Extract the (X, Y) coordinate from the center of the cell holding the provided text.  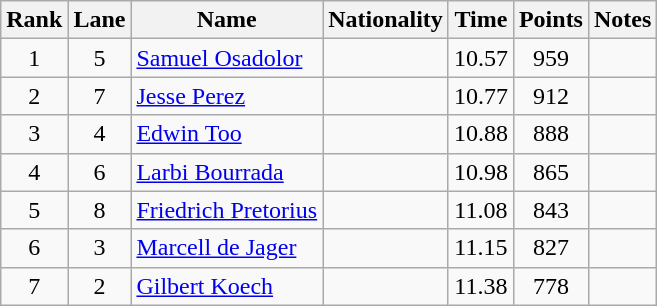
Gilbert Koech (227, 286)
778 (550, 286)
10.88 (480, 134)
Rank (34, 20)
Marcell de Jager (227, 248)
Larbi Bourrada (227, 172)
10.57 (480, 58)
11.38 (480, 286)
11.08 (480, 210)
Nationality (386, 20)
Lane (100, 20)
827 (550, 248)
959 (550, 58)
Samuel Osadolor (227, 58)
Edwin Too (227, 134)
11.15 (480, 248)
865 (550, 172)
Jesse Perez (227, 96)
912 (550, 96)
Notes (622, 20)
Name (227, 20)
10.98 (480, 172)
1 (34, 58)
843 (550, 210)
Points (550, 20)
Time (480, 20)
8 (100, 210)
10.77 (480, 96)
888 (550, 134)
Friedrich Pretorius (227, 210)
